Capture the cell that displays the provided text and extract its (X, Y) central coordinate. 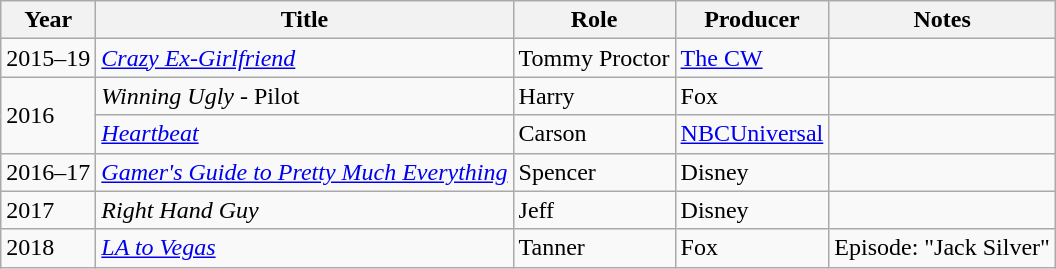
Year (48, 20)
Winning Ugly - Pilot (304, 96)
The CW (752, 58)
2018 (48, 248)
LA to Vegas (304, 248)
Producer (752, 20)
Title (304, 20)
Role (594, 20)
Crazy Ex-Girlfriend (304, 58)
Jeff (594, 210)
Carson (594, 134)
Harry (594, 96)
2015–19 (48, 58)
2016 (48, 115)
NBCUniversal (752, 134)
Right Hand Guy (304, 210)
Heartbeat (304, 134)
Notes (942, 20)
Spencer (594, 172)
Tommy Proctor (594, 58)
Tanner (594, 248)
2017 (48, 210)
Episode: "Jack Silver" (942, 248)
2016–17 (48, 172)
Gamer's Guide to Pretty Much Everything (304, 172)
